Scan for the cell matching the given text and deliver its (X, Y) coordinate at center. 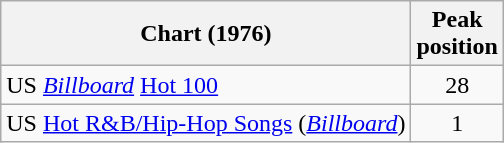
US Hot R&B/Hip-Hop Songs (Billboard) (206, 123)
US Billboard Hot 100 (206, 85)
28 (457, 85)
Peakposition (457, 34)
1 (457, 123)
Chart (1976) (206, 34)
